Determine the [X, Y] coordinate at the center of the cell enclosing the given text.  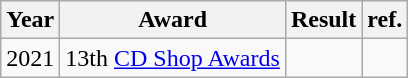
2021 [30, 58]
ref. [385, 20]
Year [30, 20]
Result [323, 20]
13th CD Shop Awards [173, 58]
Award [173, 20]
